Determine the (x, y) coordinate at the center of the cell enclosing the given text.  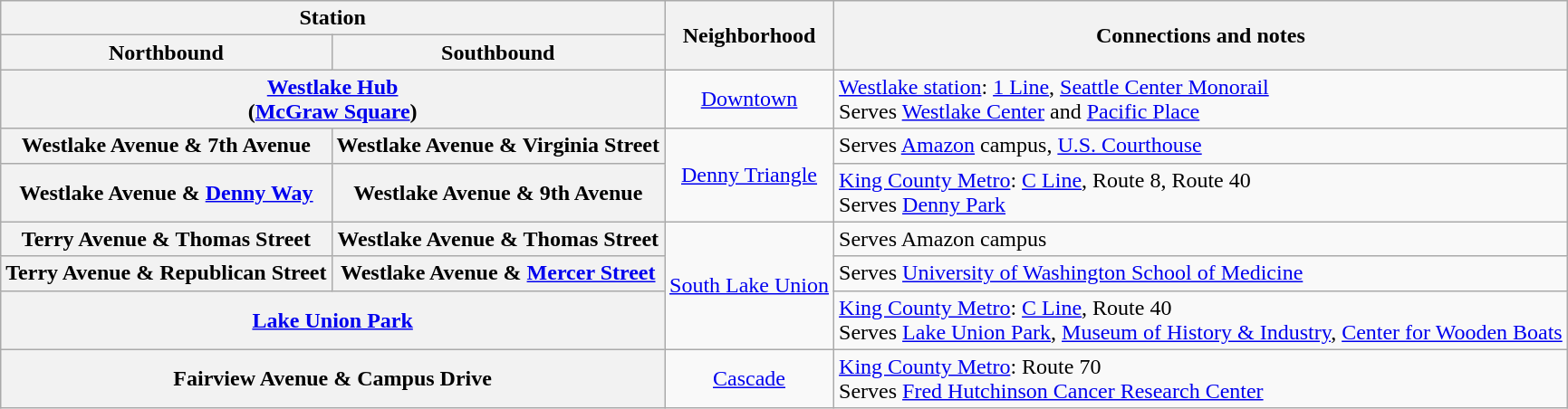
King County Metro: C Line, Route 8, Route 40Serves Denny Park (1201, 192)
Terry Avenue & Thomas Street (167, 239)
Serves Amazon campus (1201, 239)
South Lake Union (750, 286)
Downtown (750, 100)
Westlake Avenue & Denny Way (167, 192)
Westlake Avenue & 7th Avenue (167, 146)
Northbound (167, 52)
Neighborhood (750, 35)
Connections and notes (1201, 35)
Fairview Avenue & Campus Drive (333, 378)
Terry Avenue & Republican Street (167, 273)
King County Metro: Route 70Serves Fred Hutchinson Cancer Research Center (1201, 378)
Cascade (750, 378)
Serves University of Washington School of Medicine (1201, 273)
Westlake Avenue & Mercer Street (498, 273)
Westlake Avenue & Thomas Street (498, 239)
Westlake Hub(McGraw Square) (333, 100)
Westlake Avenue & 9th Avenue (498, 192)
Westlake Avenue & Virginia Street (498, 146)
Southbound (498, 52)
Lake Union Park (333, 320)
Serves Amazon campus, U.S. Courthouse (1201, 146)
King County Metro: C Line, Route 40Serves Lake Union Park, Museum of History & Industry, Center for Wooden Boats (1201, 320)
Westlake station: 1 Line, Seattle Center MonorailServes Westlake Center and Pacific Place (1201, 100)
Denny Triangle (750, 176)
Station (333, 18)
